Output the [x, y] coordinate of the center of the cell containing the given text.  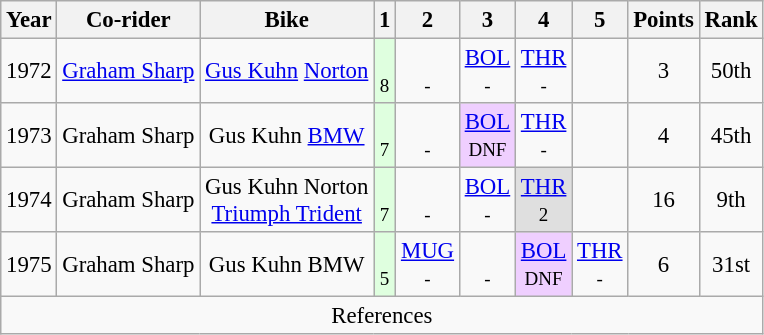
9th [731, 200]
References [382, 316]
1 [385, 20]
Gus Kuhn Norton [287, 72]
8 [385, 72]
1975 [29, 264]
2 [428, 20]
Co-rider [128, 20]
1972 [29, 72]
Bike [287, 20]
Points [664, 20]
1973 [29, 136]
Gus Kuhn NortonTriumph Trident [287, 200]
Year [29, 20]
16 [664, 200]
6 [664, 264]
Rank [731, 20]
1974 [29, 200]
31st [731, 264]
50th [731, 72]
THR2 [544, 200]
45th [731, 136]
MUG- [428, 264]
